Detect which cell encompasses the target text, then output its (X, Y) center coordinate. 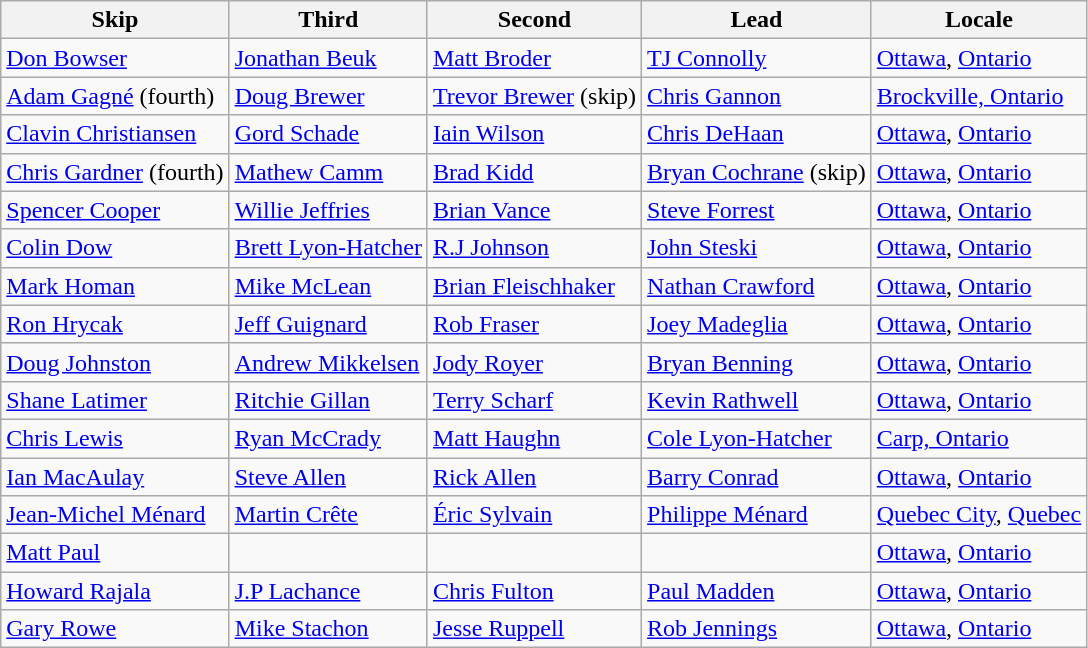
Brian Vance (534, 210)
Doug Brewer (328, 96)
Jody Royer (534, 362)
Ian MacAulay (115, 477)
Shane Latimer (115, 400)
Joey Madeglia (757, 324)
Third (328, 20)
Chris Gannon (757, 96)
Nathan Crawford (757, 286)
Jean-Michel Ménard (115, 515)
Gary Rowe (115, 629)
Iain Wilson (534, 134)
Jonathan Beuk (328, 58)
Mike Stachon (328, 629)
Ron Hrycak (115, 324)
John Steski (757, 248)
Ryan McCrady (328, 438)
Mike McLean (328, 286)
Skip (115, 20)
Carp, Ontario (978, 438)
Brett Lyon-Hatcher (328, 248)
R.J Johnson (534, 248)
Jesse Ruppell (534, 629)
Brad Kidd (534, 172)
Bryan Cochrane (skip) (757, 172)
Steve Forrest (757, 210)
Spencer Cooper (115, 210)
Bryan Benning (757, 362)
Chris Fulton (534, 591)
Adam Gagné (fourth) (115, 96)
Jeff Guignard (328, 324)
Gord Schade (328, 134)
Clavin Christiansen (115, 134)
Don Bowser (115, 58)
Martin Crête (328, 515)
Matt Broder (534, 58)
Trevor Brewer (skip) (534, 96)
Rob Jennings (757, 629)
Brockville, Ontario (978, 96)
Second (534, 20)
Lead (757, 20)
Terry Scharf (534, 400)
Quebec City, Quebec (978, 515)
Mathew Camm (328, 172)
J.P Lachance (328, 591)
Cole Lyon-Hatcher (757, 438)
Matt Paul (115, 553)
Mark Homan (115, 286)
Philippe Ménard (757, 515)
TJ Connolly (757, 58)
Chris Lewis (115, 438)
Kevin Rathwell (757, 400)
Chris Gardner (fourth) (115, 172)
Matt Haughn (534, 438)
Éric Sylvain (534, 515)
Brian Fleischhaker (534, 286)
Rick Allen (534, 477)
Howard Rajala (115, 591)
Doug Johnston (115, 362)
Colin Dow (115, 248)
Andrew Mikkelsen (328, 362)
Ritchie Gillan (328, 400)
Paul Madden (757, 591)
Willie Jeffries (328, 210)
Rob Fraser (534, 324)
Barry Conrad (757, 477)
Chris DeHaan (757, 134)
Locale (978, 20)
Steve Allen (328, 477)
